Extract the (x, y) coordinate from the center of the cell holding the provided text.  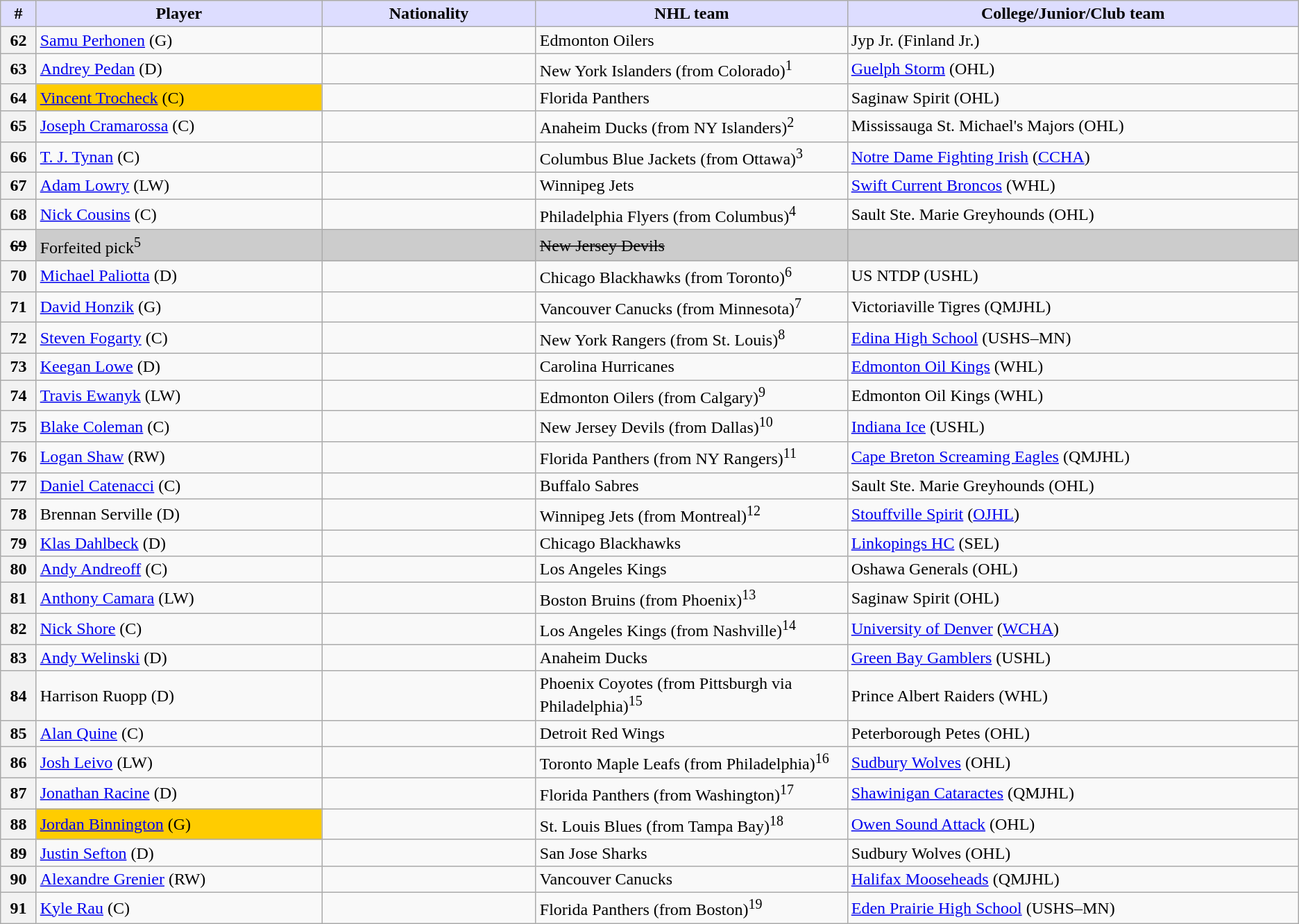
63 (18, 69)
Vincent Trocheck (C) (179, 97)
Jyp Jr. (Finland Jr.) (1073, 40)
New Jersey Devils (from Dallas)10 (691, 426)
Jordan Binnington (G) (179, 824)
Notre Dame Fighting Irish (CCHA) (1073, 157)
81 (18, 598)
Indiana Ice (USHL) (1073, 426)
87 (18, 794)
70 (18, 276)
Phoenix Coyotes (from Pittsburgh via Philadelphia)15 (691, 696)
91 (18, 907)
78 (18, 515)
Carolina Hurricanes (691, 366)
86 (18, 763)
Chicago Blackhawks (from Toronto)6 (691, 276)
Winnipeg Jets (691, 186)
Brennan Serville (D) (179, 515)
77 (18, 486)
Halifax Mooseheads (QMJHL) (1073, 879)
Philadelphia Flyers (from Columbus)4 (691, 215)
75 (18, 426)
90 (18, 879)
82 (18, 628)
Anthony Camara (LW) (179, 598)
Peterborough Petes (OHL) (1073, 734)
University of Denver (WCHA) (1073, 628)
Florida Panthers (from Washington)17 (691, 794)
NHL team (691, 14)
73 (18, 366)
Nick Cousins (C) (179, 215)
74 (18, 395)
San Jose Sharks (691, 853)
Edmonton Oilers (from Calgary)9 (691, 395)
Steven Fogarty (C) (179, 339)
Guelph Storm (OHL) (1073, 69)
# (18, 14)
84 (18, 696)
Oshawa Generals (OHL) (1073, 570)
Keegan Lowe (D) (179, 366)
Adam Lowry (LW) (179, 186)
Florida Panthers (from Boston)19 (691, 907)
Michael Paliotta (D) (179, 276)
Travis Ewanyk (LW) (179, 395)
Swift Current Broncos (WHL) (1073, 186)
Klas Dahlbeck (D) (179, 543)
Alexandre Grenier (RW) (179, 879)
72 (18, 339)
Florida Panthers (from NY Rangers)11 (691, 458)
88 (18, 824)
Andrey Pedan (D) (179, 69)
Harrison Ruopp (D) (179, 696)
New York Rangers (from St. Louis)8 (691, 339)
Mississauga St. Michael's Majors (OHL) (1073, 126)
67 (18, 186)
65 (18, 126)
Samu Perhonen (G) (179, 40)
College/Junior/Club team (1073, 14)
76 (18, 458)
Detroit Red Wings (691, 734)
Nationality (429, 14)
Victoriaville Tigres (QMJHL) (1073, 307)
Toronto Maple Leafs (from Philadelphia)16 (691, 763)
T. J. Tynan (C) (179, 157)
Buffalo Sabres (691, 486)
Green Bay Gamblers (USHL) (1073, 658)
St. Louis Blues (from Tampa Bay)18 (691, 824)
US NTDP (USHL) (1073, 276)
Owen Sound Attack (OHL) (1073, 824)
Nick Shore (C) (179, 628)
83 (18, 658)
Justin Sefton (D) (179, 853)
Vancouver Canucks (from Minnesota)7 (691, 307)
66 (18, 157)
62 (18, 40)
79 (18, 543)
Forfeited pick5 (179, 246)
Florida Panthers (691, 97)
68 (18, 215)
Andy Welinski (D) (179, 658)
Player (179, 14)
80 (18, 570)
Stouffville Spirit (OJHL) (1073, 515)
Cape Breton Screaming Eagles (QMJHL) (1073, 458)
89 (18, 853)
85 (18, 734)
Los Angeles Kings (691, 570)
Edina High School (USHS–MN) (1073, 339)
Kyle Rau (C) (179, 907)
Logan Shaw (RW) (179, 458)
New Jersey Devils (691, 246)
Edmonton Oilers (691, 40)
Los Angeles Kings (from Nashville)14 (691, 628)
Chicago Blackhawks (691, 543)
Blake Coleman (C) (179, 426)
Andy Andreoff (C) (179, 570)
Jonathan Racine (D) (179, 794)
Shawinigan Cataractes (QMJHL) (1073, 794)
Anaheim Ducks (691, 658)
Josh Leivo (LW) (179, 763)
Prince Albert Raiders (WHL) (1073, 696)
Winnipeg Jets (from Montreal)12 (691, 515)
Eden Prairie High School (USHS–MN) (1073, 907)
Joseph Cramarossa (C) (179, 126)
Daniel Catenacci (C) (179, 486)
Boston Bruins (from Phoenix)13 (691, 598)
Anaheim Ducks (from NY Islanders)2 (691, 126)
Linkopings HC (SEL) (1073, 543)
64 (18, 97)
71 (18, 307)
David Honzik (G) (179, 307)
New York Islanders (from Colorado)1 (691, 69)
Alan Quine (C) (179, 734)
Vancouver Canucks (691, 879)
69 (18, 246)
Columbus Blue Jackets (from Ottawa)3 (691, 157)
